Extract the (x, y) coordinate from the center of the cell holding the provided text.  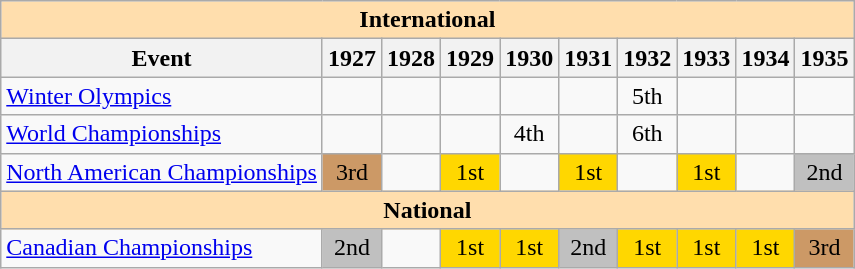
National (428, 210)
Winter Olympics (162, 96)
Canadian Championships (162, 248)
4th (530, 134)
1931 (588, 58)
1932 (648, 58)
1930 (530, 58)
1928 (412, 58)
Event (162, 58)
6th (648, 134)
International (428, 20)
North American Championships (162, 172)
5th (648, 96)
1929 (470, 58)
World Championships (162, 134)
1927 (352, 58)
1934 (766, 58)
1935 (824, 58)
1933 (706, 58)
